For the text-containing cell, return its midpoint in (X, Y) coordinate format. 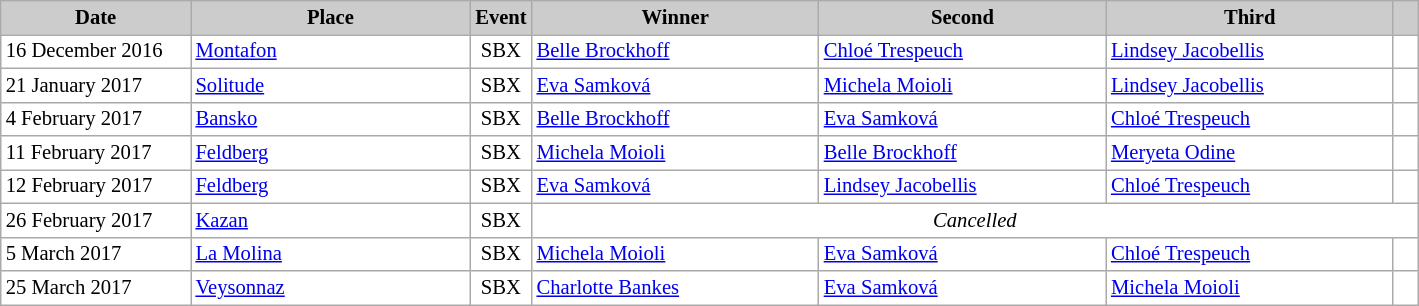
16 December 2016 (96, 51)
Event (500, 17)
La Molina (330, 254)
Montafon (330, 51)
Place (330, 17)
Solitude (330, 85)
Kazan (330, 220)
Date (96, 17)
Charlotte Bankes (676, 287)
Cancelled (975, 220)
25 March 2017 (96, 287)
26 February 2017 (96, 220)
Bansko (330, 119)
12 February 2017 (96, 186)
Second (962, 17)
Veysonnaz (330, 287)
21 January 2017 (96, 85)
Third (1250, 17)
4 February 2017 (96, 119)
11 February 2017 (96, 153)
Meryeta Odine (1250, 153)
Winner (676, 17)
5 March 2017 (96, 254)
